Return [X, Y] of the center of cell containing provided text 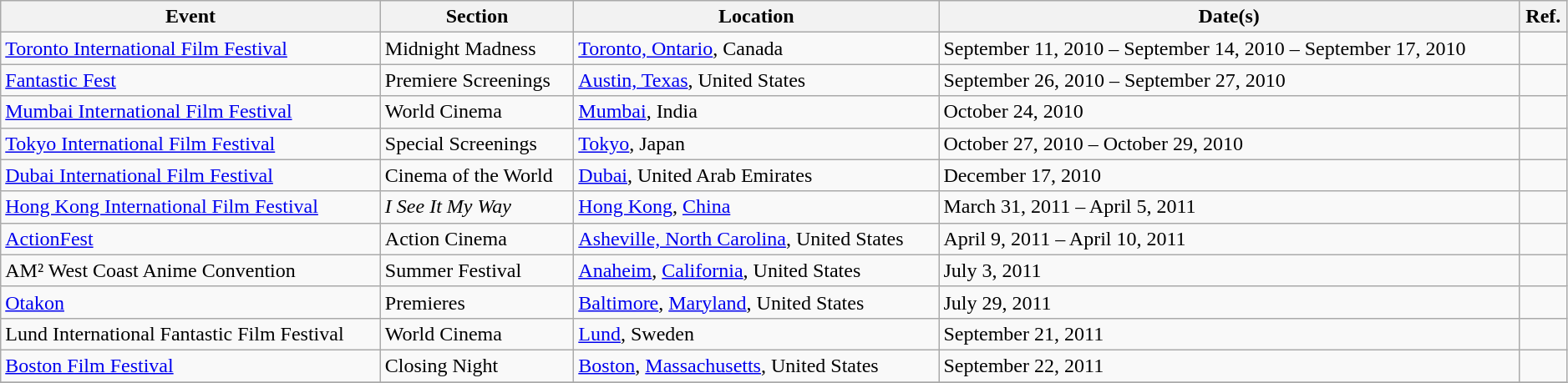
Anaheim, California, United States [757, 270]
Event [190, 17]
Cinema of the World [476, 175]
Dubai International Film Festival [190, 175]
Special Screenings [476, 144]
Baltimore, Maryland, United States [757, 302]
Lund, Sweden [757, 334]
Tokyo, Japan [757, 144]
Fantastic Fest [190, 80]
Mumbai, India [757, 112]
Dubai, United Arab Emirates [757, 175]
September 21, 2011 [1229, 334]
Otakon [190, 302]
Action Cinema [476, 239]
Boston, Massachusetts, United States [757, 365]
AM² West Coast Anime Convention [190, 270]
Hong Kong, China [757, 207]
Austin, Texas, United States [757, 80]
Asheville, North Carolina, United States [757, 239]
Section [476, 17]
December 17, 2010 [1229, 175]
April 9, 2011 – April 10, 2011 [1229, 239]
Closing Night [476, 365]
July 29, 2011 [1229, 302]
Ref. [1543, 17]
Summer Festival [476, 270]
Tokyo International Film Festival [190, 144]
September 11, 2010 – September 14, 2010 – September 17, 2010 [1229, 48]
Premieres [476, 302]
March 31, 2011 – April 5, 2011 [1229, 207]
Date(s) [1229, 17]
Location [757, 17]
I See It My Way [476, 207]
September 22, 2011 [1229, 365]
Toronto, Ontario, Canada [757, 48]
September 26, 2010 – September 27, 2010 [1229, 80]
July 3, 2011 [1229, 270]
ActionFest [190, 239]
Midnight Madness [476, 48]
Mumbai International Film Festival [190, 112]
Toronto International Film Festival [190, 48]
October 27, 2010 – October 29, 2010 [1229, 144]
October 24, 2010 [1229, 112]
Lund International Fantastic Film Festival [190, 334]
Boston Film Festival [190, 365]
Hong Kong International Film Festival [190, 207]
Premiere Screenings [476, 80]
